Scan for the cell matching the given text and deliver its [X, Y] coordinate at center. 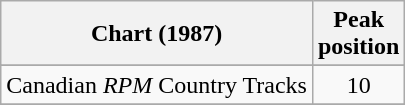
Peakposition [358, 34]
Canadian RPM Country Tracks [157, 85]
10 [358, 85]
Chart (1987) [157, 34]
